Scan for the cell matching the given text and deliver its [X, Y] coordinate at center. 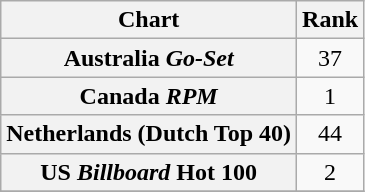
37 [330, 58]
Netherlands (Dutch Top 40) [149, 134]
Rank [330, 20]
Chart [149, 20]
Canada RPM [149, 96]
Australia Go-Set [149, 58]
44 [330, 134]
2 [330, 172]
1 [330, 96]
US Billboard Hot 100 [149, 172]
